Search for the cell housing the specified text and yield its [x, y] center coordinate. 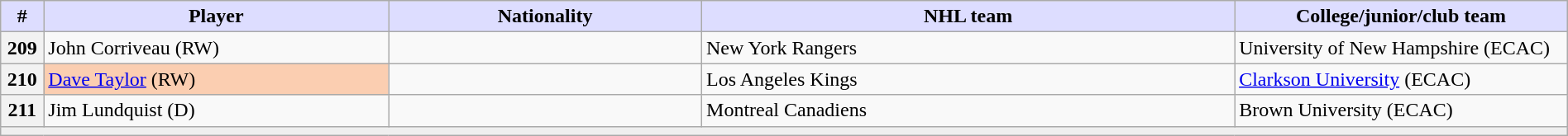
NHL team [968, 16]
210 [22, 79]
University of New Hampshire (ECAC) [1401, 48]
New York Rangers [968, 48]
College/junior/club team [1401, 16]
Player [217, 16]
Brown University (ECAC) [1401, 110]
Jim Lundquist (D) [217, 110]
Clarkson University (ECAC) [1401, 79]
209 [22, 48]
Los Angeles Kings [968, 79]
Montreal Canadiens [968, 110]
# [22, 16]
Dave Taylor (RW) [217, 79]
Nationality [546, 16]
John Corriveau (RW) [217, 48]
211 [22, 110]
